Output the [X, Y] coordinate of the center of the cell containing the given text.  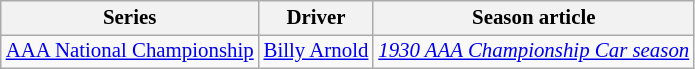
Season article [534, 18]
1930 AAA Championship Car season [534, 51]
Driver [316, 18]
Series [130, 18]
Billy Arnold [316, 51]
AAA National Championship [130, 51]
